Pinpoint the cell where the given text exists, returning its [X, Y] midpoint coordinate. 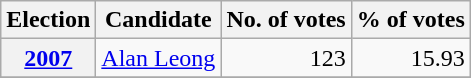
15.93 [410, 58]
Candidate [158, 20]
No. of votes [286, 20]
Alan Leong [158, 58]
Election [48, 20]
123 [286, 58]
2007 [48, 58]
% of votes [410, 20]
